For the text-containing cell, return its midpoint in (X, Y) coordinate format. 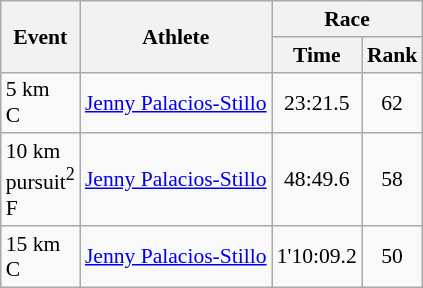
1'10:09.2 (317, 256)
48:49.6 (317, 180)
5 km C (40, 102)
Time (317, 55)
Race (348, 19)
Rank (392, 55)
50 (392, 256)
Athlete (176, 36)
58 (392, 180)
15 km C (40, 256)
62 (392, 102)
Event (40, 36)
23:21.5 (317, 102)
10 km pursuit2 F (40, 180)
